Scan for the cell matching the given text and deliver its [X, Y] coordinate at center. 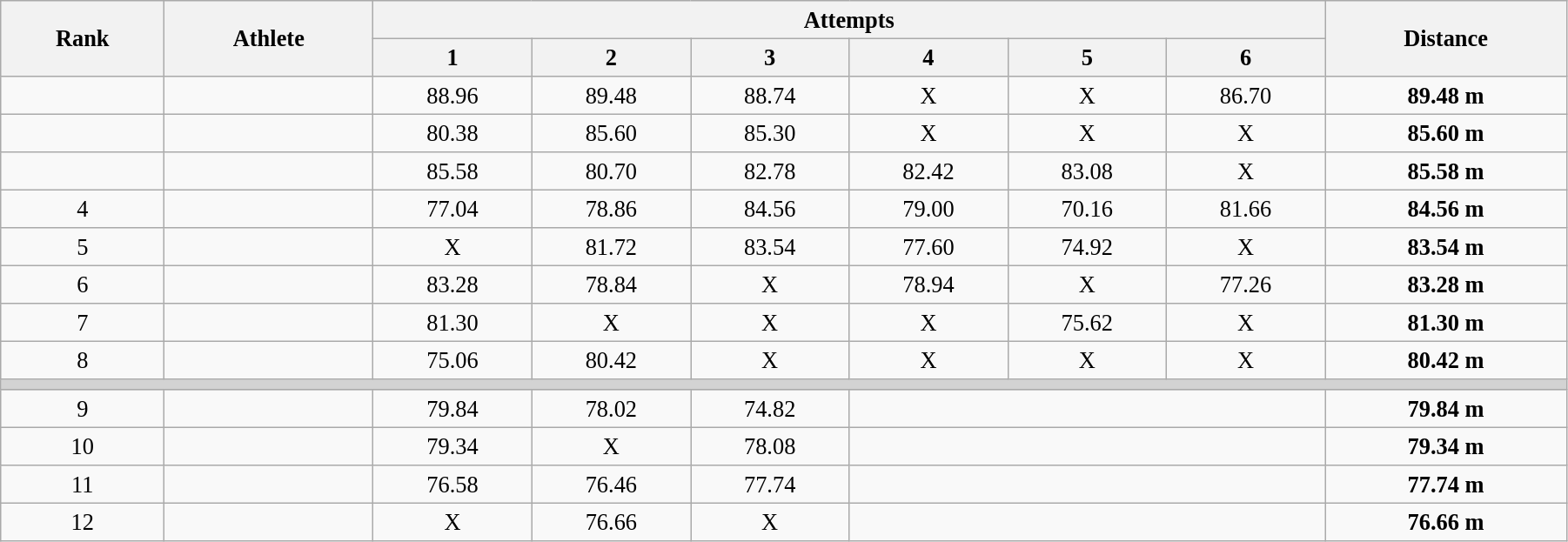
10 [83, 446]
Rank [83, 38]
1 [452, 57]
Athlete [269, 38]
70.16 [1087, 209]
81.30 m [1446, 323]
82.42 [928, 171]
83.28 [452, 284]
80.70 [611, 171]
12 [83, 522]
85.60 m [1446, 133]
84.56 [770, 209]
78.02 [611, 409]
81.66 [1245, 209]
2 [611, 57]
85.58 m [1446, 171]
88.96 [452, 95]
79.00 [928, 209]
76.66 [611, 522]
76.46 [611, 485]
79.34 [452, 446]
86.70 [1245, 95]
7 [83, 323]
89.48 [611, 95]
81.30 [452, 323]
Distance [1446, 38]
11 [83, 485]
85.60 [611, 133]
77.74 [770, 485]
83.28 m [1446, 284]
83.54 [770, 247]
76.66 m [1446, 522]
75.06 [452, 360]
89.48 m [1446, 95]
74.82 [770, 409]
80.42 m [1446, 360]
77.04 [452, 209]
85.58 [452, 171]
82.78 [770, 171]
79.84 [452, 409]
77.26 [1245, 284]
78.08 [770, 446]
79.34 m [1446, 446]
78.84 [611, 284]
8 [83, 360]
3 [770, 57]
84.56 m [1446, 209]
83.54 m [1446, 247]
77.74 m [1446, 485]
74.92 [1087, 247]
80.38 [452, 133]
77.60 [928, 247]
76.58 [452, 485]
79.84 m [1446, 409]
88.74 [770, 95]
85.30 [770, 133]
83.08 [1087, 171]
80.42 [611, 360]
9 [83, 409]
78.86 [611, 209]
Attempts [849, 19]
78.94 [928, 284]
75.62 [1087, 323]
81.72 [611, 247]
